Pinpoint the cell where the given text exists, returning its [X, Y] midpoint coordinate. 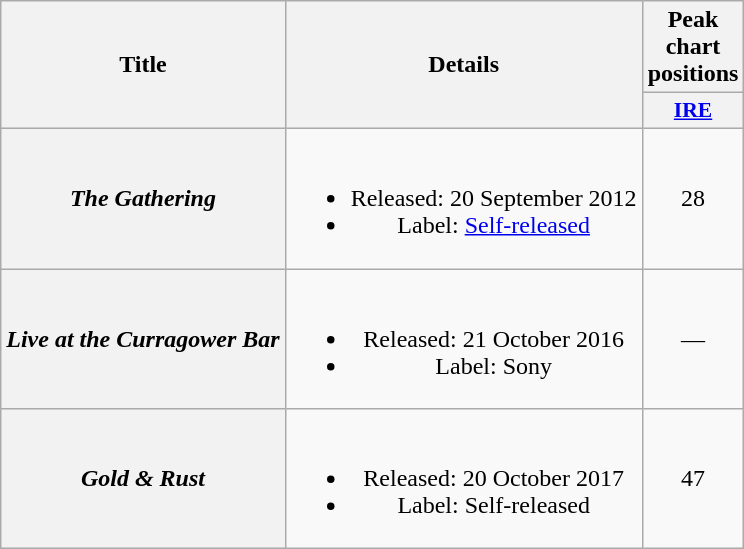
Details [464, 65]
— [693, 338]
Released: 20 September 2012Label: Self-released [464, 198]
Released: 20 October 2017Label: Self-released [464, 479]
Title [143, 65]
Gold & Rust [143, 479]
Peak chart positions [693, 47]
IRE [693, 111]
The Gathering [143, 198]
Live at the Curragower Bar [143, 338]
Released: 21 October 2016Label: Sony [464, 338]
28 [693, 198]
47 [693, 479]
